Extract the [X, Y] coordinate from the center of the cell holding the provided text.  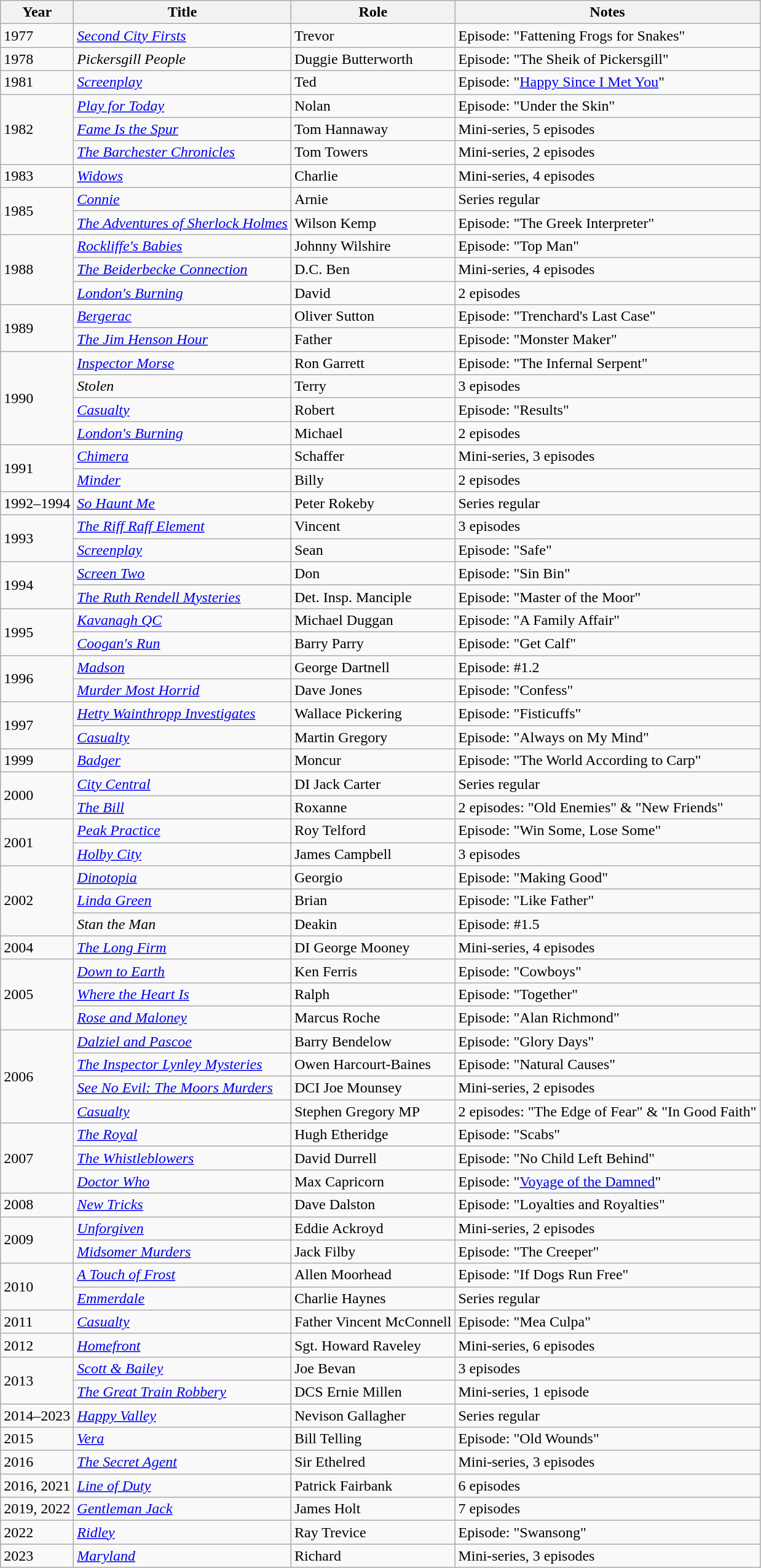
2014–2023 [37, 1415]
The Ruth Rendell Mysteries [183, 597]
Martin Gregory [373, 737]
1993 [37, 538]
Episode: "Get Calf" [607, 643]
Don [373, 573]
Dalziel and Pascoe [183, 1041]
2000 [37, 796]
2010 [37, 1287]
Ridley [183, 1532]
DI George Mooney [373, 947]
Episode: "Win Some, Lose Some" [607, 831]
Unforgiven [183, 1228]
Wilson Kemp [373, 222]
DCI Joe Mounsey [373, 1088]
Max Capricorn [373, 1182]
Episode: "Always on My Mind" [607, 737]
The Adventures of Sherlock Holmes [183, 222]
Episode: "Monster Maker" [607, 340]
Kavanagh QC [183, 620]
2019, 2022 [37, 1509]
D.C. Ben [373, 269]
Episode: "Sin Bin" [607, 573]
Mini-series, 6 episodes [607, 1345]
Play for Today [183, 106]
Episode: #1.2 [607, 667]
Second City Firsts [183, 36]
Year [37, 12]
Emmerdale [183, 1298]
1977 [37, 36]
The Whistleblowers [183, 1158]
Barry Parry [373, 643]
Down to Earth [183, 971]
Coogan's Run [183, 643]
Inspector Morse [183, 363]
Widows [183, 176]
2008 [37, 1205]
Episode: "Cowboys" [607, 971]
2016, 2021 [37, 1486]
City Central [183, 784]
Dave Jones [373, 691]
Episode: "A Family Affair" [607, 620]
2005 [37, 994]
1999 [37, 761]
So Haunt Me [183, 503]
Rose and Maloney [183, 1017]
Episode: "The World According to Carp" [607, 761]
Marcus Roche [373, 1017]
Hugh Etheridge [373, 1135]
1990 [37, 398]
Father Vincent McConnell [373, 1322]
Episode: "The Infernal Serpent" [607, 363]
Vera [183, 1439]
Patrick Fairbank [373, 1486]
Owen Harcourt-Baines [373, 1065]
Holby City [183, 854]
George Dartnell [373, 667]
Episode: "Alan Richmond" [607, 1017]
Episode: "Making Good" [607, 877]
Homefront [183, 1345]
Det. Insp. Manciple [373, 597]
Episode: "Swansong" [607, 1532]
2009 [37, 1240]
2011 [37, 1322]
Ron Garrett [373, 363]
Terry [373, 386]
David Durrell [373, 1158]
1991 [37, 468]
Episode: "Natural Causes" [607, 1065]
1982 [37, 129]
1988 [37, 269]
2023 [37, 1556]
Stephen Gregory MP [373, 1111]
Pickersgill People [183, 59]
Duggie Butterworth [373, 59]
Doctor Who [183, 1182]
2 episodes: "The Edge of Fear" & "In Good Faith" [607, 1111]
Episode: "Like Father" [607, 901]
Sgt. Howard Raveley [373, 1345]
Episode: "The Creeper" [607, 1252]
Chimera [183, 457]
Badger [183, 761]
Joe Bevan [373, 1368]
Ralph [373, 994]
Connie [183, 199]
Robert [373, 410]
Father [373, 340]
Notes [607, 12]
Wallace Pickering [373, 714]
Bergerac [183, 316]
Roxanne [373, 807]
Gentleman Jack [183, 1509]
Episode: "If Dogs Run Free" [607, 1275]
Nevison Gallagher [373, 1415]
Dinotopia [183, 877]
2012 [37, 1345]
Episode: "Confess" [607, 691]
DI Jack Carter [373, 784]
2 episodes: "Old Enemies" & "New Friends" [607, 807]
Michael Duggan [373, 620]
Sir Ethelred [373, 1462]
1992–1994 [37, 503]
Role [373, 12]
The Secret Agent [183, 1462]
Deakin [373, 924]
Nolan [373, 106]
Episode: "Safe" [607, 550]
Scott & Bailey [183, 1368]
Episode: "Fisticuffs" [607, 714]
2001 [37, 842]
Charlie [373, 176]
Minder [183, 480]
1983 [37, 176]
2006 [37, 1076]
Johnny Wilshire [373, 246]
Episode: "Glory Days" [607, 1041]
Billy [373, 480]
The Beiderbecke Connection [183, 269]
Mini-series, 5 episodes [607, 129]
7 episodes [607, 1509]
Episode: "Together" [607, 994]
Episode: "Master of the Moor" [607, 597]
Vincent [373, 527]
Episode: "Mea Culpa" [607, 1322]
Dave Dalston [373, 1205]
Mini-series, 1 episode [607, 1392]
Oliver Sutton [373, 316]
Episode: "Scabs" [607, 1135]
Episode: "Happy Since I Met You" [607, 82]
Bill Telling [373, 1439]
David [373, 293]
Trevor [373, 36]
James Holt [373, 1509]
1978 [37, 59]
Ken Ferris [373, 971]
The Great Train Robbery [183, 1392]
Where the Heart Is [183, 994]
Episode: "Loyalties and Royalties" [607, 1205]
Line of Duty [183, 1486]
Episode: "Under the Skin" [607, 106]
DCS Ernie Millen [373, 1392]
Midsomer Murders [183, 1252]
See No Evil: The Moors Murders [183, 1088]
1995 [37, 632]
Hetty Wainthropp Investigates [183, 714]
1989 [37, 328]
Episode: #1.5 [607, 924]
Madson [183, 667]
Linda Green [183, 901]
Episode: "Fattening Frogs for Snakes" [607, 36]
Sean [373, 550]
2002 [37, 901]
Stan the Man [183, 924]
Ted [373, 82]
2016 [37, 1462]
Eddie Ackroyd [373, 1228]
2007 [37, 1158]
Murder Most Horrid [183, 691]
Roy Telford [373, 831]
Allen Moorhead [373, 1275]
Michael [373, 433]
Happy Valley [183, 1415]
James Campbell [373, 854]
Episode: "No Child Left Behind" [607, 1158]
Episode: "Trenchard's Last Case" [607, 316]
Jack Filby [373, 1252]
Charlie Haynes [373, 1298]
The Long Firm [183, 947]
Screen Two [183, 573]
1985 [37, 211]
Maryland [183, 1556]
Episode: "The Greek Interpreter" [607, 222]
Peak Practice [183, 831]
The Royal [183, 1135]
1996 [37, 678]
Episode: "Old Wounds" [607, 1439]
Episode: "Top Man" [607, 246]
Peter Rokeby [373, 503]
1981 [37, 82]
Tom Towers [373, 152]
6 episodes [607, 1486]
1994 [37, 585]
Schaffer [373, 457]
2022 [37, 1532]
Episode: "Voyage of the Damned" [607, 1182]
Tom Hannaway [373, 129]
New Tricks [183, 1205]
The Barchester Chronicles [183, 152]
Episode: "Results" [607, 410]
1997 [37, 726]
Title [183, 12]
Episode: "The Sheik of Pickersgill" [607, 59]
Ray Trevice [373, 1532]
A Touch of Frost [183, 1275]
2015 [37, 1439]
Richard [373, 1556]
The Inspector Lynley Mysteries [183, 1065]
Fame Is the Spur [183, 129]
Barry Bendelow [373, 1041]
2013 [37, 1380]
The Jim Henson Hour [183, 340]
Arnie [373, 199]
Stolen [183, 386]
Georgio [373, 877]
The Riff Raff Element [183, 527]
Brian [373, 901]
The Bill [183, 807]
Moncur [373, 761]
2004 [37, 947]
Rockliffe's Babies [183, 246]
